Pinpoint the cell where the given text exists, returning its (X, Y) midpoint coordinate. 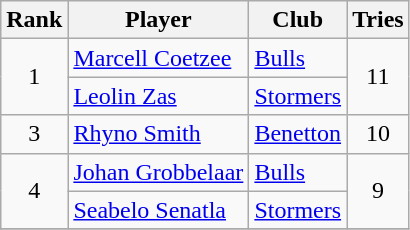
10 (378, 134)
Rank (34, 20)
1 (34, 77)
Club (298, 20)
Leolin Zas (158, 96)
Benetton (298, 134)
Player (158, 20)
Marcell Coetzee (158, 58)
Rhyno Smith (158, 134)
Seabelo Senatla (158, 210)
11 (378, 77)
Tries (378, 20)
Johan Grobbelaar (158, 172)
4 (34, 191)
9 (378, 191)
3 (34, 134)
